Pinpoint the cell where the given text exists, returning its (X, Y) midpoint coordinate. 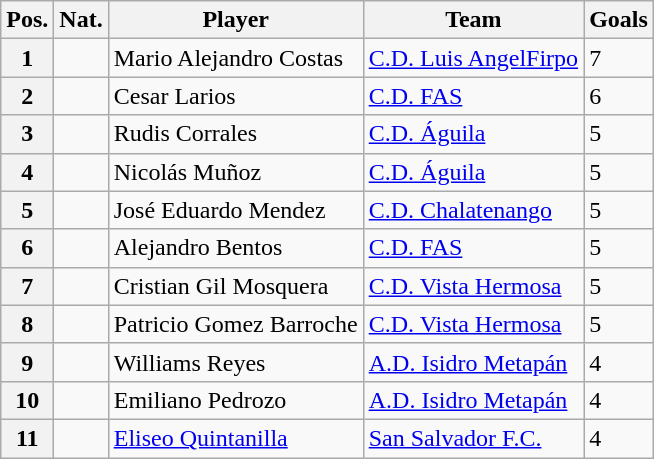
C.D. Luis AngelFirpo (473, 58)
Alejandro Bentos (236, 248)
Player (236, 20)
9 (28, 362)
11 (28, 438)
Rudis Corrales (236, 134)
Cristian Gil Mosquera (236, 286)
Nat. (81, 20)
3 (28, 134)
10 (28, 400)
Pos. (28, 20)
Williams Reyes (236, 362)
San Salvador F.C. (473, 438)
Nicolás Muñoz (236, 172)
Emiliano Pedrozo (236, 400)
José Eduardo Mendez (236, 210)
Team (473, 20)
Mario Alejandro Costas (236, 58)
Eliseo Quintanilla (236, 438)
C.D. Chalatenango (473, 210)
Cesar Larios (236, 96)
1 (28, 58)
8 (28, 324)
Patricio Gomez Barroche (236, 324)
Goals (619, 20)
2 (28, 96)
